Extract the (X, Y) coordinate from the center of the cell holding the provided text.  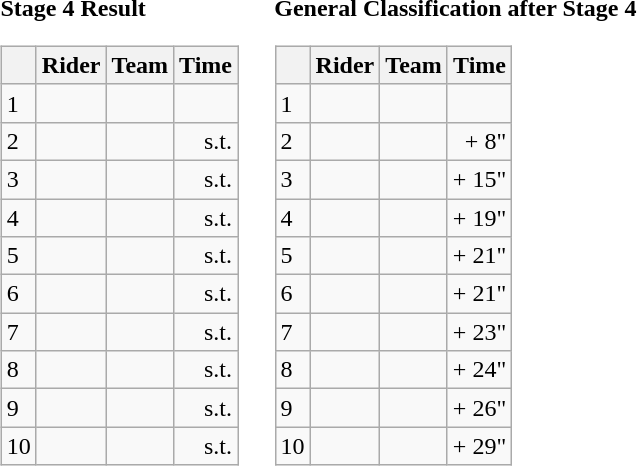
+ 23" (479, 332)
+ 29" (479, 446)
+ 19" (479, 217)
+ 8" (479, 141)
+ 15" (479, 179)
+ 24" (479, 370)
+ 26" (479, 408)
